Extract the [X, Y] coordinate from the center of the cell holding the provided text.  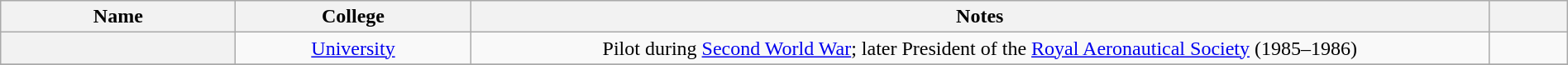
University [353, 48]
Name [118, 17]
Pilot during Second World War; later President of the Royal Aeronautical Society (1985–1986) [979, 48]
Notes [979, 17]
College [353, 17]
